Find where the given text appears and provide that cell's center as [x, y] coordinate. 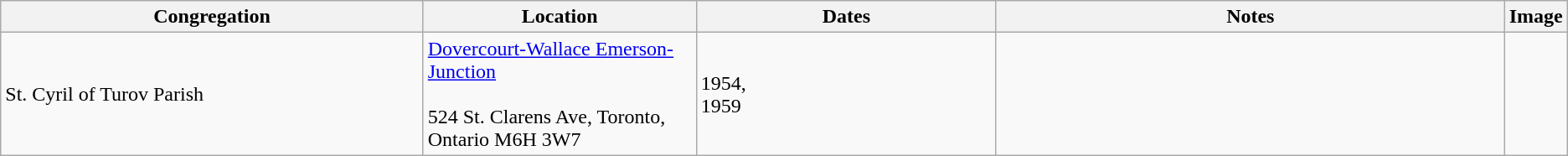
Congregation [212, 17]
Image [1536, 17]
Notes [1250, 17]
Dovercourt-Wallace Emerson-Junction524 St. Clarens Ave, Toronto, Ontario M6H 3W7 [560, 94]
St. Cyril of Turov Parish [212, 94]
Dates [846, 17]
1954,1959 [846, 94]
Location [560, 17]
